Locate the cell with the specified text and output its [x, y] center coordinate. 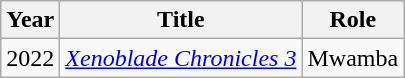
Year [30, 20]
Role [353, 20]
Xenoblade Chronicles 3 [181, 58]
Mwamba [353, 58]
2022 [30, 58]
Title [181, 20]
